Detect which cell encompasses the target text, then output its (x, y) center coordinate. 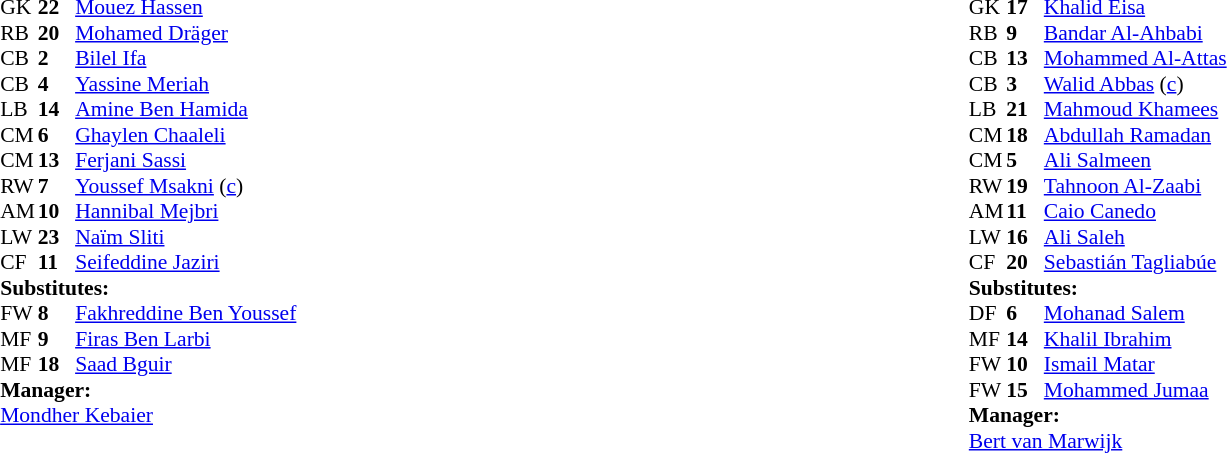
7 (57, 186)
DF (988, 313)
Ali Saleh (1136, 237)
Ali Salmeen (1136, 161)
Mohanad Salem (1136, 313)
8 (57, 313)
Seifeddine Jaziri (186, 263)
Saad Bguir (186, 365)
Sebastián Tagliabúe (1136, 263)
Bilel Ifa (186, 59)
Mohammed Al-Attas (1136, 59)
15 (1025, 390)
Ismail Matar (1136, 365)
Fakhreddine Ben Youssef (186, 313)
4 (57, 84)
16 (1025, 237)
Yassine Meriah (186, 84)
2 (57, 59)
Abdullah Ramadan (1136, 135)
Walid Abbas (c) (1136, 84)
Mohamed Dräger (186, 33)
Amine Ben Hamida (186, 109)
3 (1025, 84)
Khalil Ibrahim (1136, 339)
Naïm Sliti (186, 237)
23 (57, 237)
Tahnoon Al-Zaabi (1136, 186)
Youssef Msakni (c) (186, 186)
Hannibal Mejbri (186, 211)
Mondher Kebaier (148, 415)
Bandar Al-Ahbabi (1136, 33)
Ferjani Sassi (186, 161)
5 (1025, 161)
Mohammed Jumaa (1136, 390)
Mahmoud Khamees (1136, 109)
19 (1025, 186)
Caio Canedo (1136, 211)
Ghaylen Chaaleli (186, 135)
Firas Ben Larbi (186, 339)
21 (1025, 109)
